For the text-containing cell, return its midpoint in [X, Y] coordinate format. 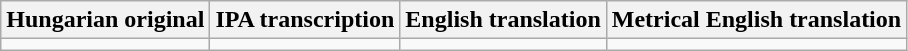
English translation [503, 20]
Metrical English translation [756, 20]
Hungarian original [106, 20]
IPA transcription [305, 20]
